Scan for the cell matching the given text and deliver its (X, Y) coordinate at center. 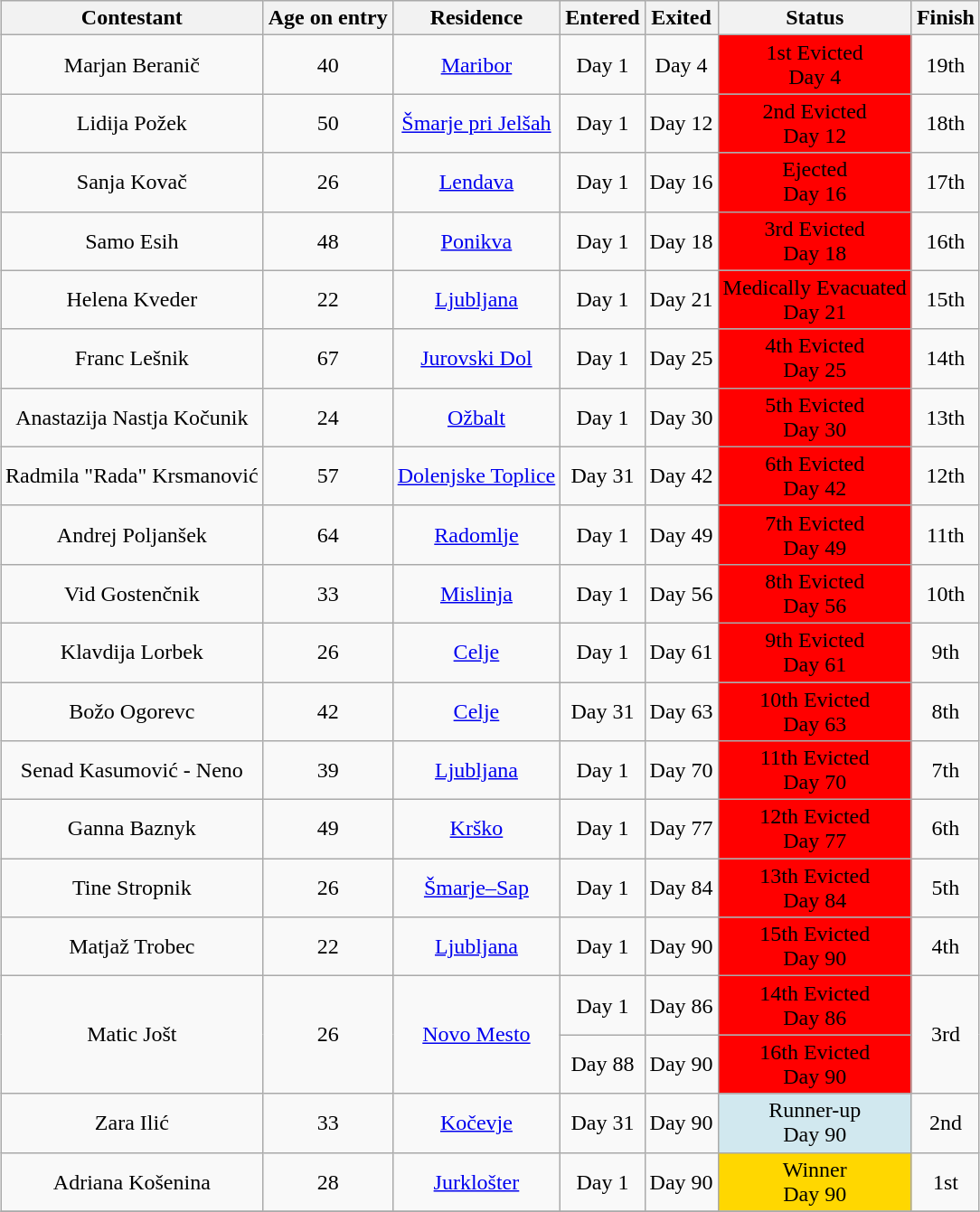
9th EvictedDay 61 (815, 653)
Adriana Košenina (132, 1182)
40 (327, 65)
Day 21 (682, 300)
Helena Kveder (132, 300)
42 (327, 710)
Day 4 (682, 65)
Day 84 (682, 888)
Residence (476, 18)
6th EvictedDay 42 (815, 475)
Day 49 (682, 535)
1st (946, 1182)
3rd (946, 1035)
9th (946, 653)
12th EvictedDay 77 (815, 830)
Day 77 (682, 830)
19th (946, 65)
Samo Esih (132, 240)
Radomlje (476, 535)
12th (946, 475)
8th (946, 710)
10th EvictedDay 63 (815, 710)
Lidija Požek (132, 123)
8th EvictedDay 56 (815, 593)
Zara Ilić (132, 1123)
Entered (602, 18)
Maribor (476, 65)
Božo Ogorevc (132, 710)
Runner-upDay 90 (815, 1123)
Matic Jošt (132, 1035)
Krško (476, 830)
Day 30 (682, 418)
Status (815, 18)
67 (327, 358)
Senad Kasumović - Neno (132, 770)
50 (327, 123)
16th (946, 240)
11th (946, 535)
49 (327, 830)
Day 86 (682, 1005)
17th (946, 183)
WinnerDay 90 (815, 1182)
Day 18 (682, 240)
Ganna Baznyk (132, 830)
Day 61 (682, 653)
39 (327, 770)
7th EvictedDay 49 (815, 535)
Sanja Kovač (132, 183)
14th EvictedDay 86 (815, 1005)
4th (946, 947)
Šmarje pri Jelšah (476, 123)
13th (946, 418)
Day 56 (682, 593)
18th (946, 123)
Medically EvacuatedDay 21 (815, 300)
Day 12 (682, 123)
Andrej Poljanšek (132, 535)
5th EvictedDay 30 (815, 418)
Exited (682, 18)
Lendava (476, 183)
Jurklošter (476, 1182)
Radmila "Rada" Krsmanović (132, 475)
Marjan Beranič (132, 65)
Day 16 (682, 183)
16th EvictedDay 90 (815, 1065)
Day 42 (682, 475)
Dolenjske Toplice (476, 475)
Kočevje (476, 1123)
Mislinja (476, 593)
Tine Stropnik (132, 888)
Day 70 (682, 770)
48 (327, 240)
15th EvictedDay 90 (815, 947)
Contestant (132, 18)
2nd (946, 1123)
Matjaž Trobec (132, 947)
28 (327, 1182)
Jurovski Dol (476, 358)
Šmarje–Sap (476, 888)
64 (327, 535)
Novo Mesto (476, 1035)
13th EvictedDay 84 (815, 888)
11th EvictedDay 70 (815, 770)
Day 88 (602, 1065)
10th (946, 593)
Finish (946, 18)
Day 25 (682, 358)
Vid Gostenčnik (132, 593)
7th (946, 770)
EjectedDay 16 (815, 183)
Klavdija Lorbek (132, 653)
15th (946, 300)
14th (946, 358)
5th (946, 888)
57 (327, 475)
3rd EvictedDay 18 (815, 240)
2nd EvictedDay 12 (815, 123)
Ponikva (476, 240)
Age on entry (327, 18)
Anastazija Nastja Kočunik (132, 418)
4th EvictedDay 25 (815, 358)
Day 63 (682, 710)
6th (946, 830)
Franc Lešnik (132, 358)
24 (327, 418)
1st EvictedDay 4 (815, 65)
Ožbalt (476, 418)
